From the cell containing the given text, extract its center point as (X, Y) coordinate. 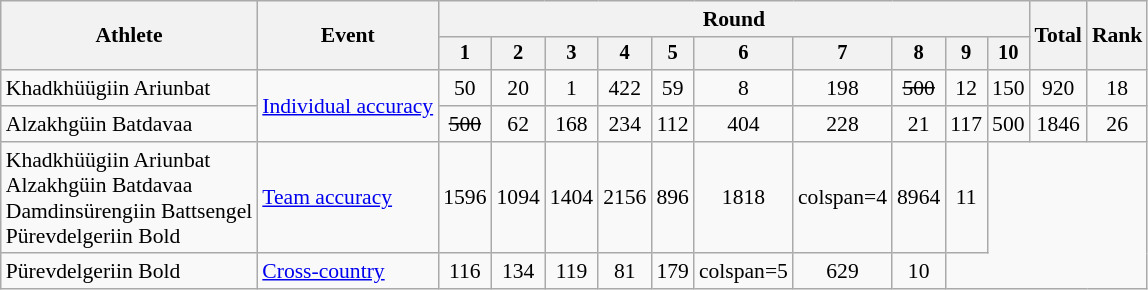
404 (744, 124)
Pürevdelgeriin Bold (130, 272)
2156 (624, 198)
198 (842, 88)
6 (744, 54)
422 (624, 88)
Alzakhgüin Batdavaa (130, 124)
179 (672, 272)
11 (966, 198)
Round (734, 19)
18 (1118, 88)
Rank (1118, 36)
Event (348, 36)
4 (624, 54)
Khadkhüügiin Ariunbat (130, 88)
8964 (918, 198)
Total (1058, 36)
234 (624, 124)
1404 (572, 198)
colspan=5 (744, 272)
1094 (518, 198)
59 (672, 88)
116 (464, 272)
117 (966, 124)
Cross-country (348, 272)
119 (572, 272)
1596 (464, 198)
81 (624, 272)
920 (1058, 88)
21 (918, 124)
9 (966, 54)
7 (842, 54)
3 (572, 54)
896 (672, 198)
629 (842, 272)
112 (672, 124)
Individual accuracy (348, 106)
168 (572, 124)
Khadkhüügiin AriunbatAlzakhgüin BatdavaaDamdinsürengiin BattsengelPürevdelgeriin Bold (130, 198)
50 (464, 88)
134 (518, 272)
26 (1118, 124)
20 (518, 88)
228 (842, 124)
2 (518, 54)
62 (518, 124)
1818 (744, 198)
150 (1008, 88)
Athlete (130, 36)
5 (672, 54)
colspan=4 (842, 198)
1846 (1058, 124)
12 (966, 88)
Team accuracy (348, 198)
